Return the [X, Y] coordinate for the center point of the cell that contains the specified text.  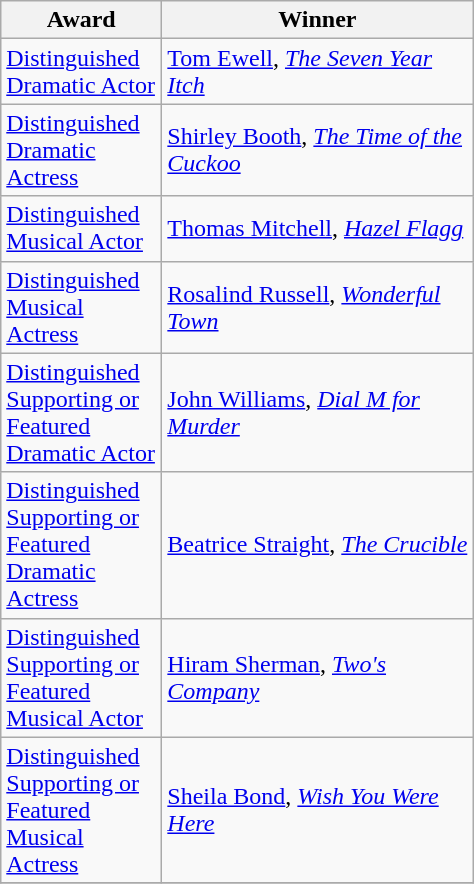
Beatrice Straight, The Crucible [318, 545]
Sheila Bond, Wish You Were Here [318, 810]
Distinguished Musical Actress [82, 307]
Distinguished Supporting or Featured Dramatic Actor [82, 412]
Hiram Sherman, Two's Company [318, 678]
Distinguished Supporting or Featured Musical Actor [82, 678]
Distinguished Supporting or Featured Musical Actress [82, 810]
Rosalind Russell, Wonderful Town [318, 307]
Winner [318, 20]
Distinguished Dramatic Actor [82, 72]
Award [82, 20]
Shirley Booth, The Time of the Cuckoo [318, 150]
Tom Ewell, The Seven Year Itch [318, 72]
Distinguished Supporting or Featured Dramatic Actress [82, 545]
Thomas Mitchell, Hazel Flagg [318, 228]
Distinguished Musical Actor [82, 228]
John Williams, Dial M for Murder [318, 412]
Distinguished Dramatic Actress [82, 150]
